Return the [X, Y] coordinate for the center point of the cell that contains the specified text.  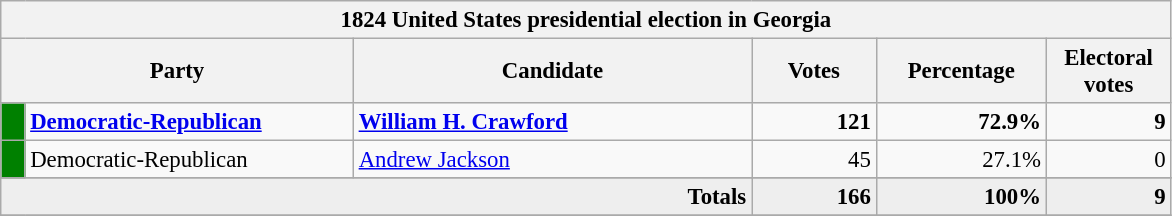
Electoral votes [1108, 72]
Party [178, 72]
1824 United States presidential election in Georgia [586, 20]
Votes [814, 72]
William H. Crawford [552, 122]
121 [814, 122]
Totals [376, 197]
166 [814, 197]
27.1% [961, 160]
Candidate [552, 72]
Percentage [961, 72]
45 [814, 160]
Andrew Jackson [552, 160]
0 [1108, 160]
72.9% [961, 122]
100% [961, 197]
